Find where the given text appears and provide that cell's center as [x, y] coordinate. 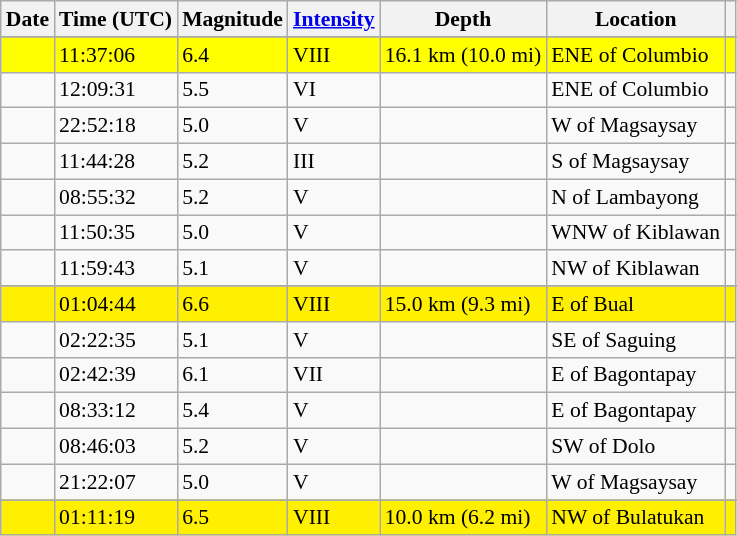
SE of Saguing [636, 340]
WNW of Kiblawan [636, 233]
SW of Dolo [636, 447]
VI [334, 90]
6.1 [232, 375]
III [334, 162]
Intensity [334, 19]
11:50:35 [116, 233]
08:46:03 [116, 447]
6.4 [232, 55]
Depth [464, 19]
6.6 [232, 304]
22:52:18 [116, 126]
01:11:19 [116, 518]
08:55:32 [116, 197]
21:22:07 [116, 482]
08:33:12 [116, 411]
15.0 km (9.3 mi) [464, 304]
12:09:31 [116, 90]
5.5 [232, 90]
Date [28, 19]
Magnitude [232, 19]
02:42:39 [116, 375]
01:04:44 [116, 304]
6.5 [232, 518]
Time (UTC) [116, 19]
10.0 km (6.2 mi) [464, 518]
Location [636, 19]
16.1 km (10.0 mi) [464, 55]
VII [334, 375]
NW of Bulatukan [636, 518]
11:37:06 [116, 55]
NW of Kiblawan [636, 269]
N of Lambayong [636, 197]
11:59:43 [116, 269]
S of Magsaysay [636, 162]
11:44:28 [116, 162]
E of Bual [636, 304]
5.4 [232, 411]
02:22:35 [116, 340]
